Identify which cell holds the provided text, then report its (x, y) central coordinate. 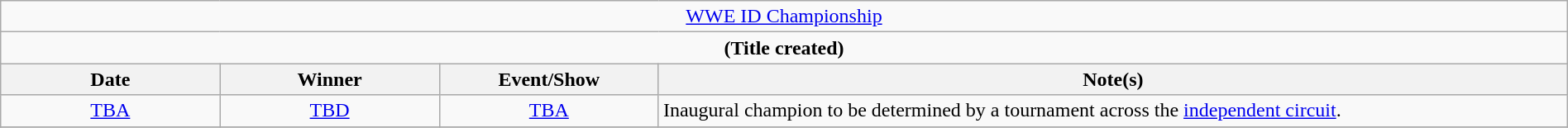
Winner (329, 79)
Date (111, 79)
Note(s) (1113, 79)
TBD (329, 111)
Inaugural champion to be determined by a tournament across the independent circuit. (1113, 111)
Event/Show (549, 79)
WWE ID Championship (784, 17)
(Title created) (784, 48)
